Search for the cell housing the specified text and yield its (x, y) center coordinate. 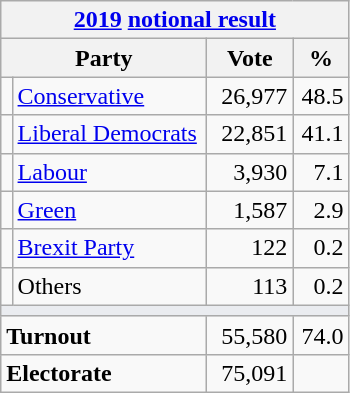
74.0 (321, 335)
113 (250, 286)
3,930 (250, 172)
41.1 (321, 134)
% (321, 58)
7.1 (321, 172)
2.9 (321, 210)
Others (110, 286)
75,091 (250, 373)
2019 notional result (175, 20)
Brexit Party (110, 248)
Liberal Democrats (110, 134)
1,587 (250, 210)
Party (104, 58)
122 (250, 248)
48.5 (321, 96)
55,580 (250, 335)
Vote (250, 58)
Labour (110, 172)
Conservative (110, 96)
Green (110, 210)
26,977 (250, 96)
Turnout (104, 335)
22,851 (250, 134)
Electorate (104, 373)
